Return the (x, y) coordinate for the center point of the cell that contains the specified text.  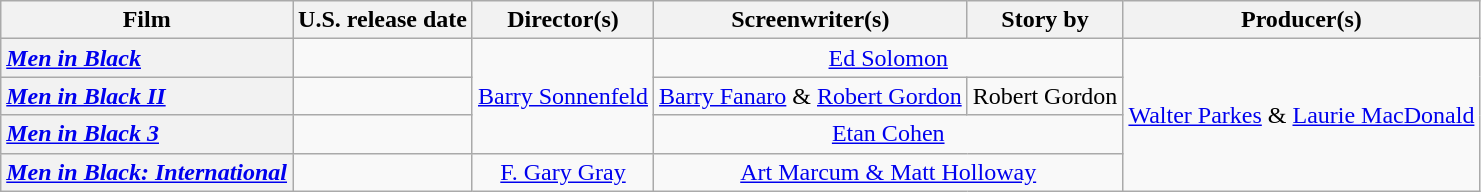
U.S. release date (383, 20)
Men in Black (147, 58)
Director(s) (562, 20)
Etan Cohen (888, 134)
Barry Sonnenfeld (562, 96)
Producer(s) (1302, 20)
Men in Black: International (147, 172)
Art Marcum & Matt Holloway (888, 172)
Film (147, 20)
Robert Gordon (1045, 96)
Walter Parkes & Laurie MacDonald (1302, 115)
Men in Black 3 (147, 134)
Story by (1045, 20)
Ed Solomon (888, 58)
Barry Fanaro & Robert Gordon (811, 96)
F. Gary Gray (562, 172)
Men in Black II (147, 96)
Screenwriter(s) (811, 20)
